Search for the cell housing the specified text and yield its [x, y] center coordinate. 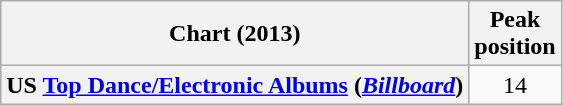
Peakposition [515, 34]
14 [515, 85]
Chart (2013) [235, 34]
US Top Dance/Electronic Albums (Billboard) [235, 85]
